For the text-containing cell, return its midpoint in [x, y] coordinate format. 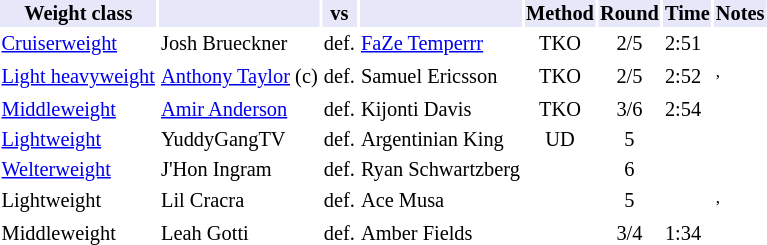
Kijonti Davis [440, 108]
Ace Musa [440, 201]
Samuel Ericsson [440, 76]
3/6 [629, 108]
Welterweight [78, 168]
Josh Brueckner [239, 44]
6 [629, 168]
Amir Anderson [239, 108]
2:54 [687, 108]
J'Hon Ingram [239, 168]
Method [560, 14]
Ryan Schwartzberg [440, 168]
UD [560, 138]
Middleweight [78, 108]
Light heavyweight [78, 76]
Weight class [78, 14]
Notes [740, 14]
Lil Cracra [239, 201]
2:51 [687, 44]
Time [687, 14]
Anthony Taylor (c) [239, 76]
YuddyGangTV [239, 138]
Round [629, 14]
Argentinian King [440, 138]
Cruiserweight [78, 44]
vs [339, 14]
2:52 [687, 76]
FaZe Temperrr [440, 44]
